From the cell containing the given text, extract its center point as [X, Y] coordinate. 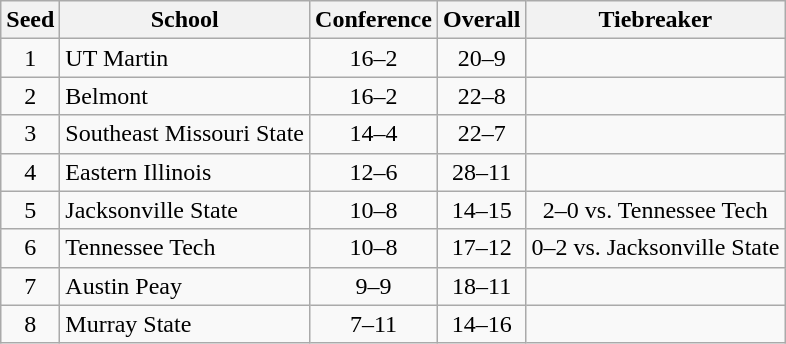
4 [30, 172]
18–11 [481, 286]
20–9 [481, 58]
7–11 [374, 324]
2 [30, 96]
22–8 [481, 96]
Belmont [185, 96]
Seed [30, 20]
0–2 vs. Jacksonville State [656, 248]
1 [30, 58]
22–7 [481, 134]
14–16 [481, 324]
Jacksonville State [185, 210]
28–11 [481, 172]
UT Martin [185, 58]
7 [30, 286]
Conference [374, 20]
Southeast Missouri State [185, 134]
Tiebreaker [656, 20]
Eastern Illinois [185, 172]
12–6 [374, 172]
Overall [481, 20]
5 [30, 210]
Austin Peay [185, 286]
2–0 vs. Tennessee Tech [656, 210]
Murray State [185, 324]
3 [30, 134]
School [185, 20]
8 [30, 324]
Tennessee Tech [185, 248]
6 [30, 248]
14–15 [481, 210]
9–9 [374, 286]
14–4 [374, 134]
17–12 [481, 248]
